Locate the cell with the specified text and output its (x, y) center coordinate. 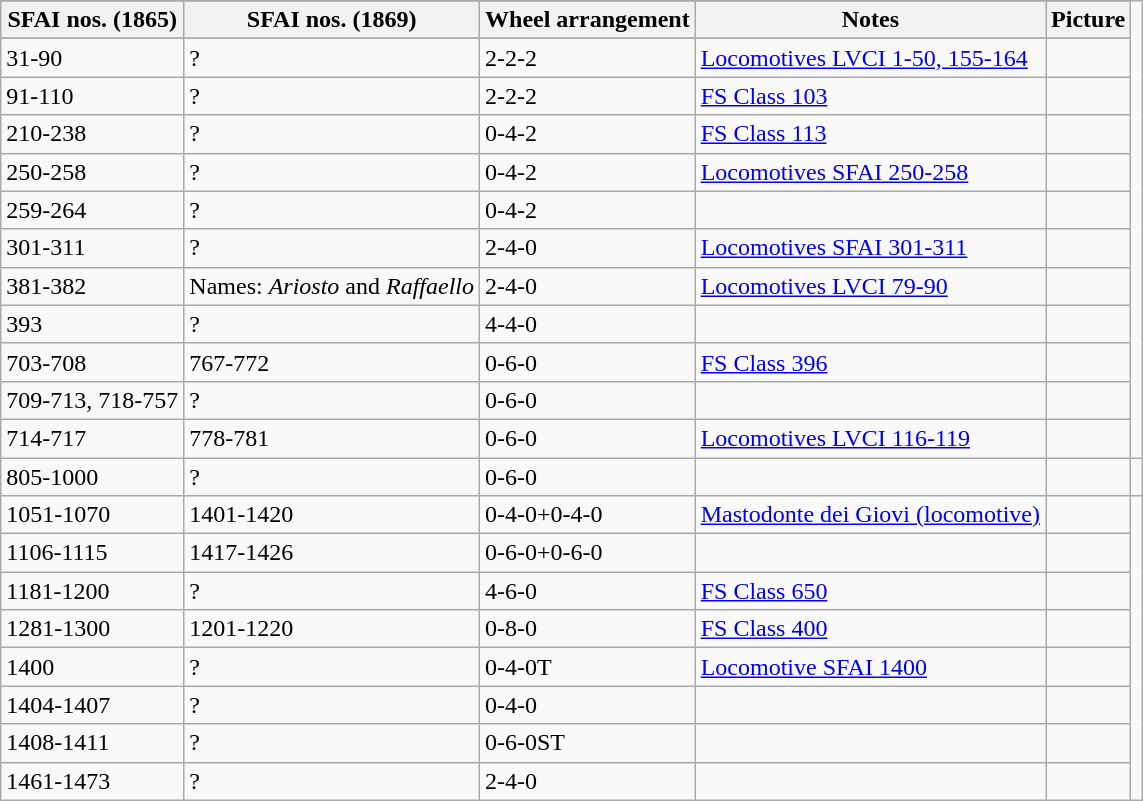
805-1000 (92, 477)
FS Class 650 (870, 591)
FS Class 396 (870, 362)
4-4-0 (588, 324)
SFAI nos. (1865) (92, 20)
Locomotives SFAI 301-311 (870, 248)
381-382 (92, 286)
Wheel arrangement (588, 20)
SFAI nos. (1869) (332, 20)
1461-1473 (92, 781)
703-708 (92, 362)
1106-1115 (92, 553)
393 (92, 324)
0-4-0+0-4-0 (588, 515)
1401-1420 (332, 515)
0-4-0T (588, 667)
31-90 (92, 58)
Mastodonte dei Giovi (locomotive) (870, 515)
250-258 (92, 172)
778-781 (332, 438)
Locomotives LVCI 1-50, 155-164 (870, 58)
259-264 (92, 210)
714-717 (92, 438)
301-311 (92, 248)
1400 (92, 667)
210-238 (92, 134)
0-4-0 (588, 705)
767-772 (332, 362)
1201-1220 (332, 629)
1181-1200 (92, 591)
Locomotives SFAI 250-258 (870, 172)
FS Class 400 (870, 629)
Locomotives LVCI 116-119 (870, 438)
709-713, 718-757 (92, 400)
Notes (870, 20)
0-6-0ST (588, 743)
Picture (1088, 20)
Locomotive SFAI 1400 (870, 667)
1051-1070 (92, 515)
Locomotives LVCI 79-90 (870, 286)
1408-1411 (92, 743)
1281-1300 (92, 629)
Names: Ariosto and Raffaello (332, 286)
FS Class 103 (870, 96)
0-6-0+0-6-0 (588, 553)
FS Class 113 (870, 134)
1417-1426 (332, 553)
0-8-0 (588, 629)
91-110 (92, 96)
4-6-0 (588, 591)
1404-1407 (92, 705)
